Identify which cell holds the provided text, then report its (X, Y) central coordinate. 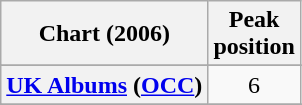
6 (254, 85)
UK Albums (OCC) (104, 85)
Chart (2006) (104, 34)
Peakposition (254, 34)
